Search for the cell housing the specified text and yield its (x, y) center coordinate. 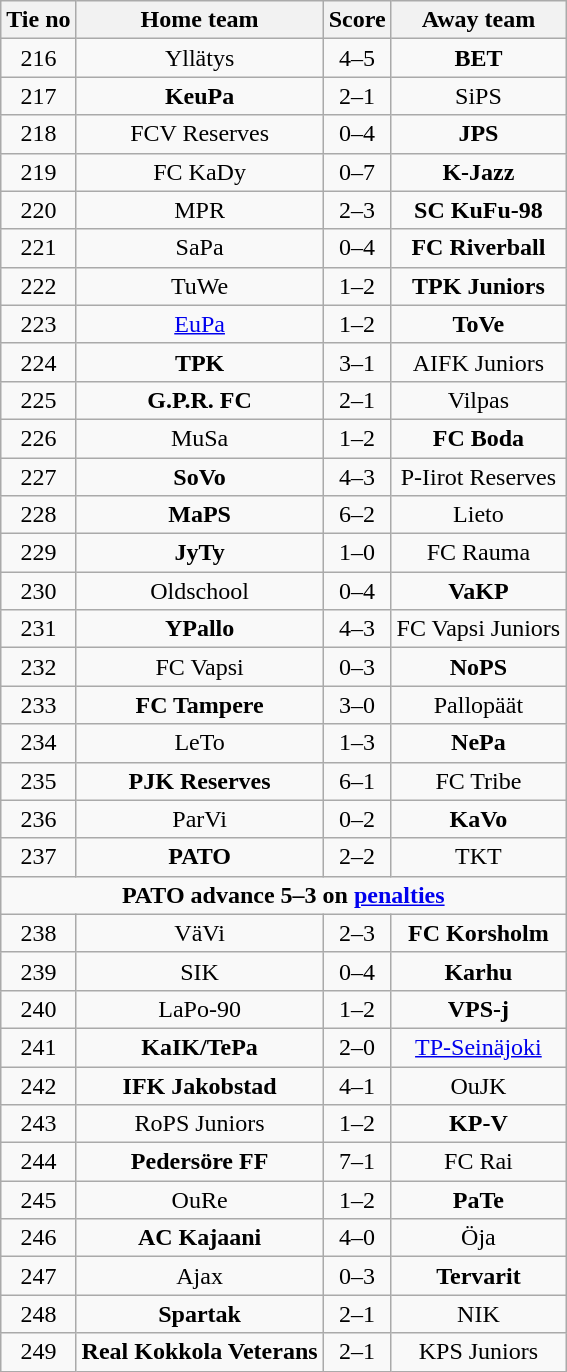
245 (38, 1200)
IFK Jakobstad (200, 1085)
PJK Reserves (200, 781)
236 (38, 819)
242 (38, 1085)
JPS (478, 134)
FC Korsholm (478, 933)
LeTo (200, 743)
4–0 (357, 1238)
FC Tribe (478, 781)
KP-V (478, 1124)
NePa (478, 743)
TP-Seinäjoki (478, 1047)
6–1 (357, 781)
234 (38, 743)
241 (38, 1047)
Lieto (478, 515)
223 (38, 324)
AC Kajaani (200, 1238)
FC Vapsi (200, 667)
Karhu (478, 971)
246 (38, 1238)
LaPo-90 (200, 1009)
220 (38, 210)
224 (38, 362)
RoPS Juniors (200, 1124)
216 (38, 58)
SoVo (200, 477)
230 (38, 591)
TPK Juniors (478, 286)
SC KuFu-98 (478, 210)
Pallopäät (478, 705)
NIK (478, 1314)
231 (38, 629)
FC Vapsi Juniors (478, 629)
ParVi (200, 819)
229 (38, 553)
3–0 (357, 705)
YPallo (200, 629)
1–3 (357, 743)
FC KaDy (200, 172)
ToVe (478, 324)
Yllätys (200, 58)
FC Boda (478, 438)
4–1 (357, 1085)
VPS-j (478, 1009)
1–0 (357, 553)
G.P.R. FC (200, 400)
235 (38, 781)
PaTe (478, 1200)
SiPS (478, 96)
FC Tampere (200, 705)
VaKP (478, 591)
KeuPa (200, 96)
P-Iirot Reserves (478, 477)
227 (38, 477)
233 (38, 705)
Real Kokkola Veterans (200, 1352)
232 (38, 667)
0–2 (357, 819)
239 (38, 971)
2–0 (357, 1047)
FC Rai (478, 1162)
2–2 (357, 857)
219 (38, 172)
TPK (200, 362)
MuSa (200, 438)
AIFK Juniors (478, 362)
VäVi (200, 933)
249 (38, 1352)
237 (38, 857)
0–7 (357, 172)
222 (38, 286)
K-Jazz (478, 172)
SaPa (200, 248)
KaVo (478, 819)
226 (38, 438)
Tervarit (478, 1276)
MaPS (200, 515)
248 (38, 1314)
FC Rauma (478, 553)
228 (38, 515)
Tie no (38, 20)
244 (38, 1162)
7–1 (357, 1162)
SIK (200, 971)
Vilpas (478, 400)
KPS Juniors (478, 1352)
PATO (200, 857)
JyTy (200, 553)
OuJK (478, 1085)
Ajax (200, 1276)
Oldschool (200, 591)
243 (38, 1124)
Pedersöre FF (200, 1162)
225 (38, 400)
Öja (478, 1238)
3–1 (357, 362)
4–5 (357, 58)
MPR (200, 210)
221 (38, 248)
218 (38, 134)
NoPS (478, 667)
Score (357, 20)
238 (38, 933)
6–2 (357, 515)
TKT (478, 857)
Away team (478, 20)
FCV Reserves (200, 134)
KaIK/TePa (200, 1047)
217 (38, 96)
Home team (200, 20)
240 (38, 1009)
EuPa (200, 324)
PATO advance 5–3 on penalties (284, 895)
Spartak (200, 1314)
247 (38, 1276)
FC Riverball (478, 248)
OuRe (200, 1200)
TuWe (200, 286)
BET (478, 58)
